Find where the given text appears and provide that cell's center as (X, Y) coordinate. 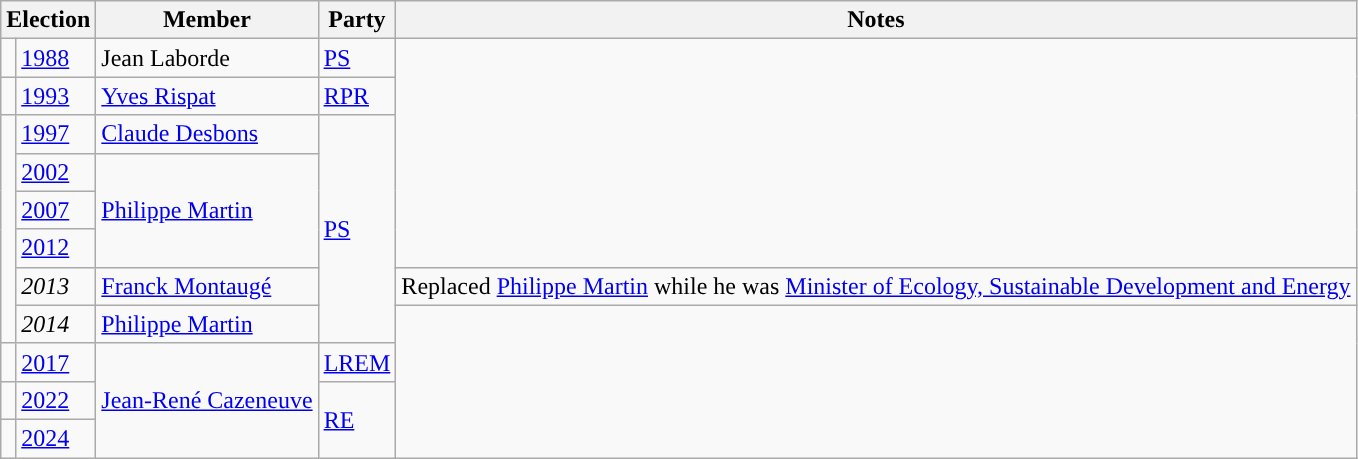
LREM (357, 362)
Jean Laborde (207, 58)
Member (207, 20)
1993 (56, 96)
2007 (56, 210)
Claude Desbons (207, 134)
1997 (56, 134)
RE (357, 419)
Notes (876, 20)
1988 (56, 58)
Jean-René Cazeneuve (207, 400)
2022 (56, 400)
2002 (56, 172)
RPR (357, 96)
2013 (56, 286)
2017 (56, 362)
2014 (56, 324)
Yves Rispat (207, 96)
2012 (56, 248)
Election (48, 20)
Franck Montaugé (207, 286)
Replaced Philippe Martin while he was Minister of Ecology, Sustainable Development and Energy (876, 286)
2024 (56, 438)
Party (357, 20)
